Extract the [X, Y] coordinate from the center of the cell holding the provided text.  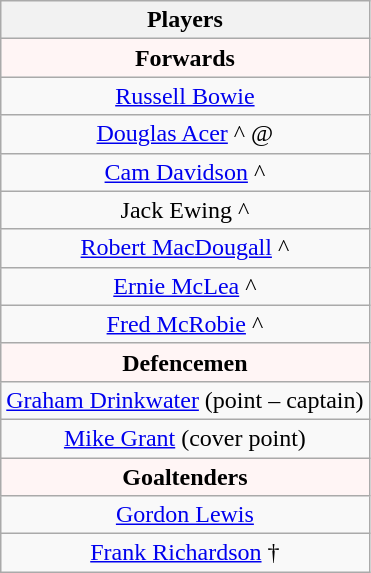
Gordon Lewis [185, 515]
Players [185, 20]
Douglas Acer ^ @ [185, 134]
Frank Richardson † [185, 553]
Mike Grant (cover point) [185, 438]
Robert MacDougall ^ [185, 248]
Defencemen [185, 362]
Forwards [185, 58]
Fred McRobie ^ [185, 324]
Ernie McLea ^ [185, 286]
Cam Davidson ^ [185, 172]
Russell Bowie [185, 96]
Goaltenders [185, 477]
Graham Drinkwater (point – captain) [185, 400]
Jack Ewing ^ [185, 210]
